Identify which cell holds the provided text, then report its [x, y] central coordinate. 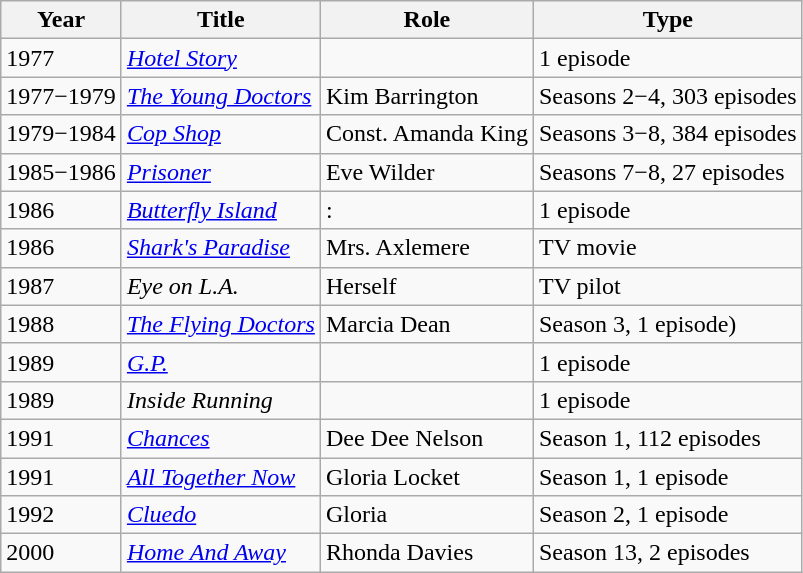
Marcia Dean [426, 324]
Gloria Locket [426, 477]
Rhonda Davies [426, 553]
Gloria [426, 515]
Dee Dee Nelson [426, 438]
G.P. [220, 362]
Eye on L.A. [220, 286]
1992 [62, 515]
Season 1, 1 episode [668, 477]
Shark's Paradise [220, 248]
All Together Now [220, 477]
TV movie [668, 248]
1977−1979 [62, 96]
Cop Shop [220, 134]
The Young Doctors [220, 96]
1988 [62, 324]
: [426, 210]
Year [62, 20]
Seasons 3−8, 384 episodes [668, 134]
Prisoner [220, 172]
1985−1986 [62, 172]
Season 13, 2 episodes [668, 553]
Const. Amanda King [426, 134]
Role [426, 20]
Chances [220, 438]
Season 1, 112 episodes [668, 438]
Mrs. Axlemere [426, 248]
1977 [62, 58]
Season 3, 1 episode) [668, 324]
Type [668, 20]
The Flying Doctors [220, 324]
Seasons 7−8, 27 episodes [668, 172]
Title [220, 20]
Butterfly Island [220, 210]
Season 2, 1 episode [668, 515]
Cluedo [220, 515]
Herself [426, 286]
TV pilot [668, 286]
Seasons 2−4, 303 episodes [668, 96]
Inside Running [220, 400]
Home And Away [220, 553]
Kim Barrington [426, 96]
1979−1984 [62, 134]
1987 [62, 286]
2000 [62, 553]
Hotel Story [220, 58]
Eve Wilder [426, 172]
